Return the [X, Y] coordinate for the center point of the cell that contains the specified text.  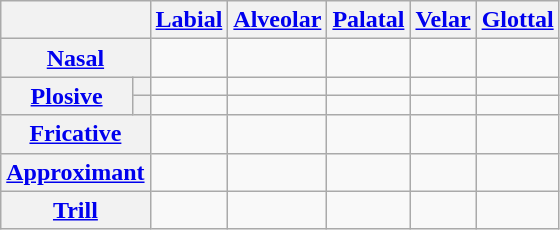
Fricative [76, 134]
Alveolar [278, 20]
Labial [189, 20]
Palatal [368, 20]
Trill [76, 210]
Velar [443, 20]
Glottal [518, 20]
Nasal [76, 58]
Approximant [76, 172]
Plosive [67, 96]
